Return [x, y] of the center of cell containing provided text 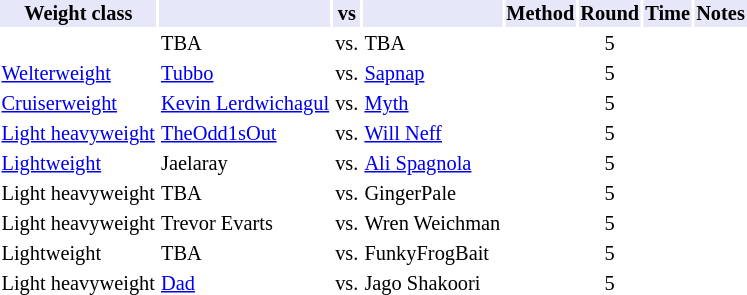
Kevin Lerdwichagul [244, 104]
Jaelaray [244, 164]
Sapnap [432, 74]
Weight class [78, 14]
Notes [721, 14]
Wren Weichman [432, 224]
Method [540, 14]
Myth [432, 104]
Time [668, 14]
vs [347, 14]
Round [610, 14]
FunkyFrogBait [432, 254]
Ali Spagnola [432, 164]
Welterweight [78, 74]
TheOdd1sOut [244, 134]
Cruiserweight [78, 104]
Trevor Evarts [244, 224]
Will Neff [432, 134]
Tubbo [244, 74]
GingerPale [432, 194]
